Output the (X, Y) coordinate of the center of the cell containing the given text.  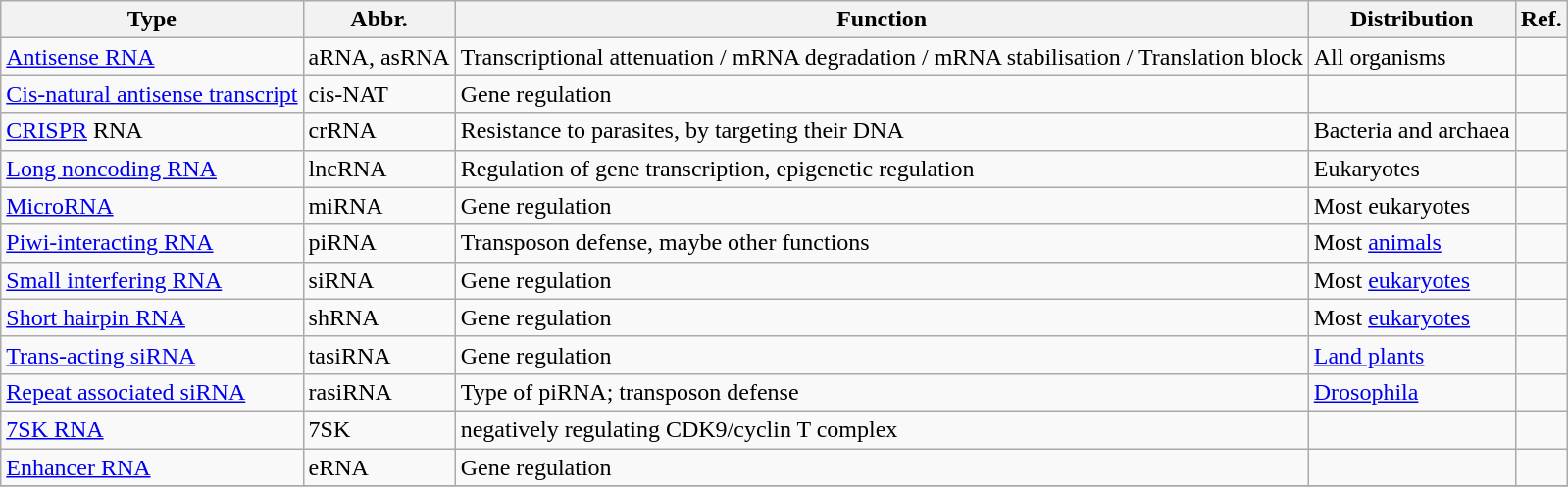
MicroRNA (152, 206)
rasiRNA (379, 392)
piRNA (379, 243)
All organisms (1412, 57)
aRNA, asRNA (379, 57)
7SK RNA (152, 429)
Antisense RNA (152, 57)
7SK (379, 429)
Small interfering RNA (152, 280)
tasiRNA (379, 355)
cis-NAT (379, 94)
negatively regulating CDK9/cyclin T complex (882, 429)
Long noncoding RNA (152, 169)
Most animals (1412, 243)
Cis-natural antisense transcript (152, 94)
Type of piRNA; transposon defense (882, 392)
Trans-acting siRNA (152, 355)
siRNA (379, 280)
Eukaryotes (1412, 169)
Ref. (1542, 20)
Type (152, 20)
Transposon defense, maybe other functions (882, 243)
Bacteria and archaea (1412, 131)
Drosophila (1412, 392)
miRNA (379, 206)
eRNA (379, 467)
Transcriptional attenuation / mRNA degradation / mRNA stabilisation / Translation block (882, 57)
Land plants (1412, 355)
Short hairpin RNA (152, 317)
crRNA (379, 131)
Regulation of gene transcription, epigenetic regulation (882, 169)
Enhancer RNA (152, 467)
Distribution (1412, 20)
Resistance to parasites, by targeting their DNA (882, 131)
Repeat associated siRNA (152, 392)
Piwi-interacting RNA (152, 243)
lncRNA (379, 169)
Function (882, 20)
shRNA (379, 317)
CRISPR RNA (152, 131)
Abbr. (379, 20)
